Provide the [x, y] coordinate of the cell's center where the given text is located.  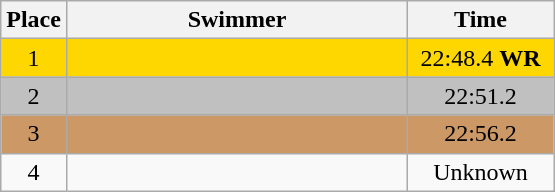
1 [34, 58]
3 [34, 134]
2 [34, 96]
Time [481, 20]
Place [34, 20]
22:48.4 WR [481, 58]
Swimmer [236, 20]
4 [34, 172]
22:56.2 [481, 134]
Unknown [481, 172]
22:51.2 [481, 96]
